Return [X, Y] of the center of cell containing provided text 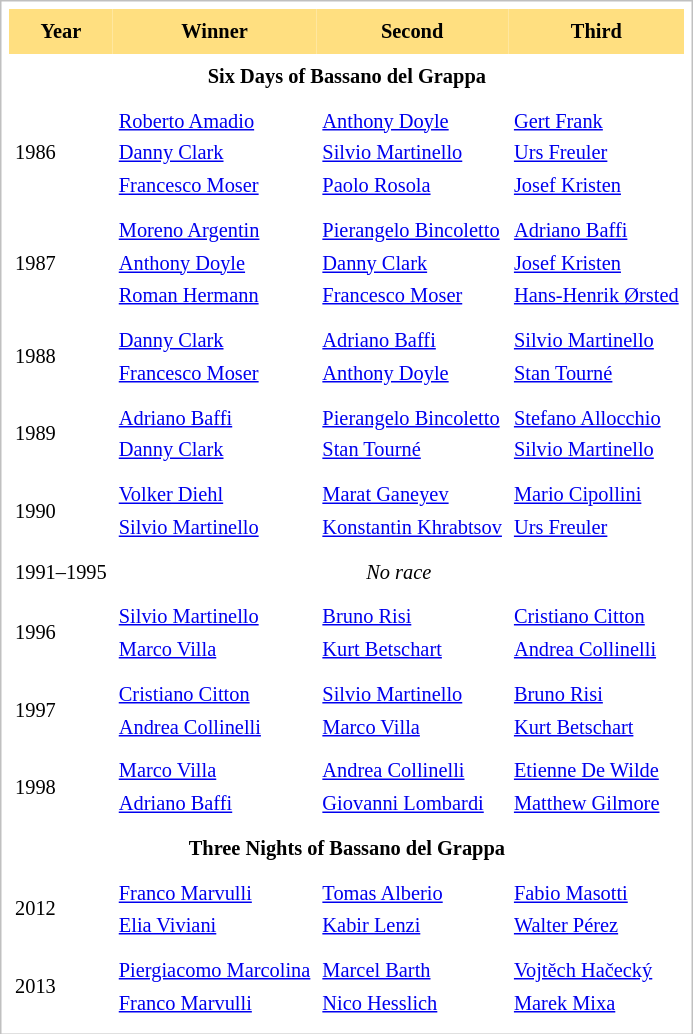
Six Days of Bassano del Grappa [347, 76]
1997 [61, 710]
Marat Ganeyev Konstantin Khrabtsov [412, 510]
2012 [61, 910]
Adriano Baffi Anthony Doyle [412, 356]
Moreno Argentin Anthony Doyle Roman Hermann [215, 263]
Vojtěch Hačecký Marek Mixa [596, 986]
1989 [61, 434]
Roberto Amadio Danny Clark Francesco Moser [215, 153]
Adriano Baffi Danny Clark [215, 434]
Etienne De Wilde Matthew Gilmore [596, 788]
Mario Cipollini Urs Freuler [596, 510]
Pierangelo Bincoletto Stan Tourné [412, 434]
Franco Marvulli Elia Viviani [215, 910]
1988 [61, 356]
Tomas Alberio Kabir Lenzi [412, 910]
Marcel Barth Nico Hesslich [412, 986]
Three Nights of Bassano del Grappa [347, 848]
Silvio Martinello Stan Tourné [596, 356]
Piergiacomo Marcolina Franco Marvulli [215, 986]
Winner [215, 32]
1998 [61, 788]
Year [61, 32]
1986 [61, 153]
No race [399, 572]
Third [596, 32]
Second [412, 32]
Gert Frank Urs Freuler Josef Kristen [596, 153]
Volker Diehl Silvio Martinello [215, 510]
Pierangelo Bincoletto Danny Clark Francesco Moser [412, 263]
Stefano Allocchio Silvio Martinello [596, 434]
Anthony Doyle Silvio Martinello Paolo Rosola [412, 153]
1987 [61, 263]
Adriano Baffi Josef Kristen Hans-Henrik Ørsted [596, 263]
Danny Clark Francesco Moser [215, 356]
1996 [61, 632]
Andrea Collinelli Giovanni Lombardi [412, 788]
1990 [61, 510]
Fabio Masotti Walter Pérez [596, 910]
Marco Villa Adriano Baffi [215, 788]
1991–1995 [61, 572]
2013 [61, 986]
